Identify which cell holds the provided text, then report its (x, y) central coordinate. 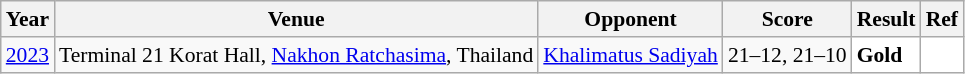
2023 (28, 55)
Opponent (630, 19)
Terminal 21 Korat Hall, Nakhon Ratchasima, Thailand (296, 55)
Venue (296, 19)
Result (886, 19)
Ref (942, 19)
Gold (886, 55)
21–12, 21–10 (788, 55)
Score (788, 19)
Khalimatus Sadiyah (630, 55)
Year (28, 19)
